Detect which cell encompasses the target text, then output its [x, y] center coordinate. 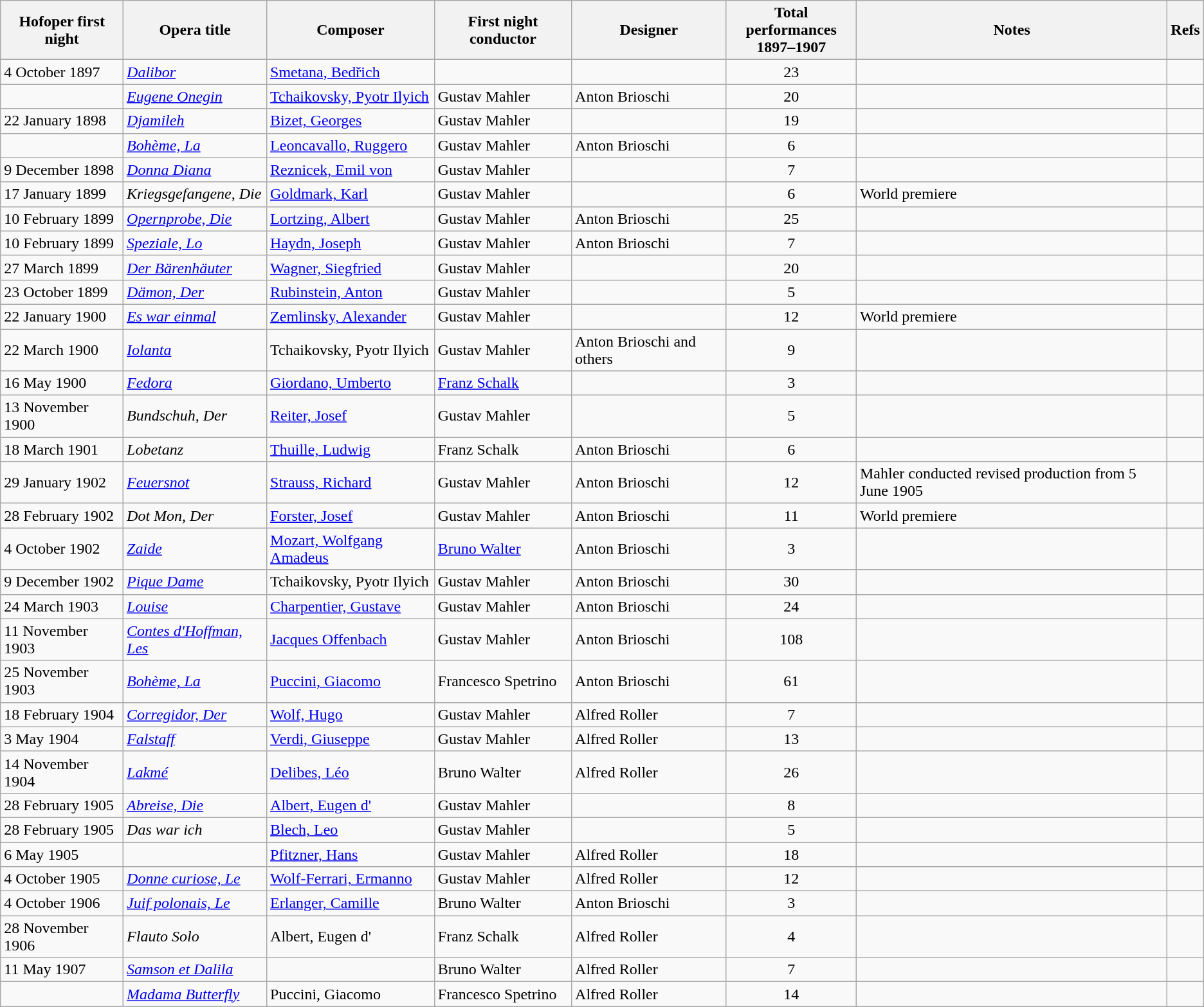
13 November 1900 [62, 417]
18 March 1901 [62, 449]
23 [791, 72]
Der Bärenhäuter [196, 268]
Flauto Solo [196, 936]
Abreise, Die [196, 805]
4 October 1906 [62, 903]
Dämon, Der [196, 292]
Donne curiose, Le [196, 879]
Pique Dame [196, 582]
28 February 1902 [62, 516]
Rubinstein, Anton [351, 292]
Kriegsgefangene, Die [196, 194]
9 December 1902 [62, 582]
Corregidor, Der [196, 714]
11 November 1903 [62, 639]
17 January 1899 [62, 194]
24 March 1903 [62, 606]
Feuersnot [196, 482]
Designer [649, 30]
Zaide [196, 549]
29 January 1902 [62, 482]
6 May 1905 [62, 855]
Mahler conducted revised production from 5 June 1905 [1011, 482]
3 May 1904 [62, 739]
11 [791, 516]
14 [791, 994]
Wolf, Hugo [351, 714]
Composer [351, 30]
Falstaff [196, 739]
22 January 1898 [62, 121]
Zemlinsky, Alexander [351, 316]
Juif polonais, Le [196, 903]
Djamileh [196, 121]
108 [791, 639]
Bundschuh, Der [196, 417]
4 October 1897 [62, 72]
Mozart, Wolfgang Amadeus [351, 549]
4 October 1905 [62, 879]
Lakmé [196, 772]
4 [791, 936]
Jacques Offenbach [351, 639]
24 [791, 606]
Speziale, Lo [196, 243]
Wolf-Ferrari, Ermanno [351, 879]
25 November 1903 [62, 682]
Charpentier, Gustave [351, 606]
Iolanta [196, 350]
Dalibor [196, 72]
13 [791, 739]
9 [791, 350]
Lortzing, Albert [351, 219]
25 [791, 219]
Pfitzner, Hans [351, 855]
Samson et Dalila [196, 970]
Anton Brioschi and others [649, 350]
Opera title [196, 30]
Das war ich [196, 830]
28 November 1906 [62, 936]
16 May 1900 [62, 383]
4 October 1902 [62, 549]
61 [791, 682]
18 February 1904 [62, 714]
Lobetanz [196, 449]
Reznicek, Emil von [351, 170]
First night conductor [503, 30]
Reiter, Josef [351, 417]
19 [791, 121]
Leoncavallo, Ruggero [351, 145]
Donna Diana [196, 170]
Madama Butterfly [196, 994]
Louise [196, 606]
Notes [1011, 30]
18 [791, 855]
Delibes, Léo [351, 772]
Opernprobe, Die [196, 219]
Strauss, Richard [351, 482]
Wagner, Siegfried [351, 268]
8 [791, 805]
Thuille, Ludwig [351, 449]
30 [791, 582]
22 March 1900 [62, 350]
Giordano, Umberto [351, 383]
Fedora [196, 383]
Contes d'Hoffman, Les [196, 639]
22 January 1900 [62, 316]
9 December 1898 [62, 170]
Haydn, Joseph [351, 243]
Verdi, Giuseppe [351, 739]
11 May 1907 [62, 970]
Forster, Josef [351, 516]
Refs [1185, 30]
26 [791, 772]
Hofoper first night [62, 30]
Eugene Onegin [196, 96]
Es war einmal [196, 316]
Goldmark, Karl [351, 194]
Blech, Leo [351, 830]
Total performances1897–1907 [791, 30]
23 October 1899 [62, 292]
Bizet, Georges [351, 121]
Erlanger, Camille [351, 903]
Dot Mon, Der [196, 516]
14 November 1904 [62, 772]
Smetana, Bedřich [351, 72]
27 March 1899 [62, 268]
